Locate the cell with the specified text and output its [x, y] center coordinate. 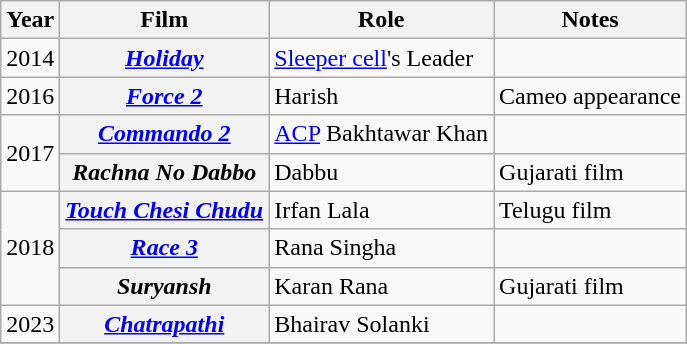
ACP Bakhtawar Khan [382, 134]
Irfan Lala [382, 210]
Holiday [164, 58]
Bhairav Solanki [382, 324]
Rana Singha [382, 248]
2018 [30, 248]
Film [164, 20]
2014 [30, 58]
Role [382, 20]
Force 2 [164, 96]
Suryansh [164, 286]
Cameo appearance [590, 96]
Chatrapathi [164, 324]
Rachna No Dabbo [164, 172]
Year [30, 20]
Sleeper cell's Leader [382, 58]
Dabbu [382, 172]
Touch Chesi Chudu [164, 210]
Race 3 [164, 248]
Notes [590, 20]
Karan Rana [382, 286]
Telugu film [590, 210]
Harish [382, 96]
Commando 2 [164, 134]
2017 [30, 153]
2023 [30, 324]
2016 [30, 96]
